Output the (x, y) coordinate of the center of the cell containing the given text.  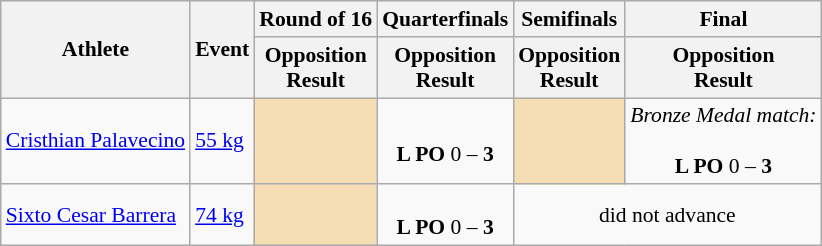
Sixto Cesar Barrera (96, 216)
Round of 16 (316, 19)
Cristhian Palavecino (96, 142)
Bronze Medal match: L PO 0 – 3 (723, 142)
Event (222, 50)
55 kg (222, 142)
Quarterfinals (445, 19)
Semifinals (569, 19)
Final (723, 19)
74 kg (222, 216)
did not advance (667, 216)
Athlete (96, 50)
